Detect which cell encompasses the target text, then output its [X, Y] center coordinate. 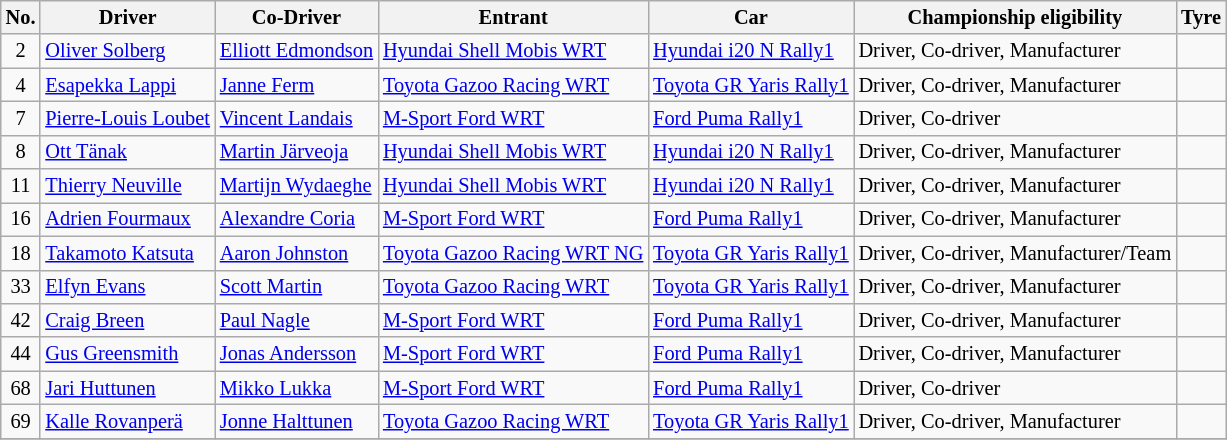
Toyota Gazoo Racing WRT NG [513, 253]
Jari Huttunen [127, 388]
Tyre [1201, 17]
4 [21, 85]
No. [21, 17]
Elfyn Evans [127, 287]
8 [21, 152]
18 [21, 253]
Takamoto Katsuta [127, 253]
Driver [127, 17]
Scott Martin [296, 287]
Jonne Halttunen [296, 421]
Craig Breen [127, 320]
Adrien Fourmaux [127, 219]
Martin Järveoja [296, 152]
Car [750, 17]
Esapekka Lappi [127, 85]
16 [21, 219]
42 [21, 320]
68 [21, 388]
7 [21, 118]
11 [21, 186]
Martijn Wydaeghe [296, 186]
Aaron Johnston [296, 253]
Thierry Neuville [127, 186]
Driver, Co-driver, Manufacturer/Team [1016, 253]
Jonas Andersson [296, 354]
Paul Nagle [296, 320]
33 [21, 287]
Gus Greensmith [127, 354]
Pierre-Louis Loubet [127, 118]
Entrant [513, 17]
Championship eligibility [1016, 17]
44 [21, 354]
69 [21, 421]
Vincent Landais [296, 118]
Oliver Solberg [127, 51]
Kalle Rovanperä [127, 421]
Mikko Lukka [296, 388]
Janne Ferm [296, 85]
Elliott Edmondson [296, 51]
Alexandre Coria [296, 219]
2 [21, 51]
Co-Driver [296, 17]
Ott Tänak [127, 152]
